Return (x, y) of the center of cell containing provided text 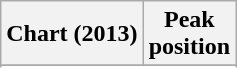
Chart (2013) (72, 34)
Peak position (189, 34)
